Detect which cell encompasses the target text, then output its [x, y] center coordinate. 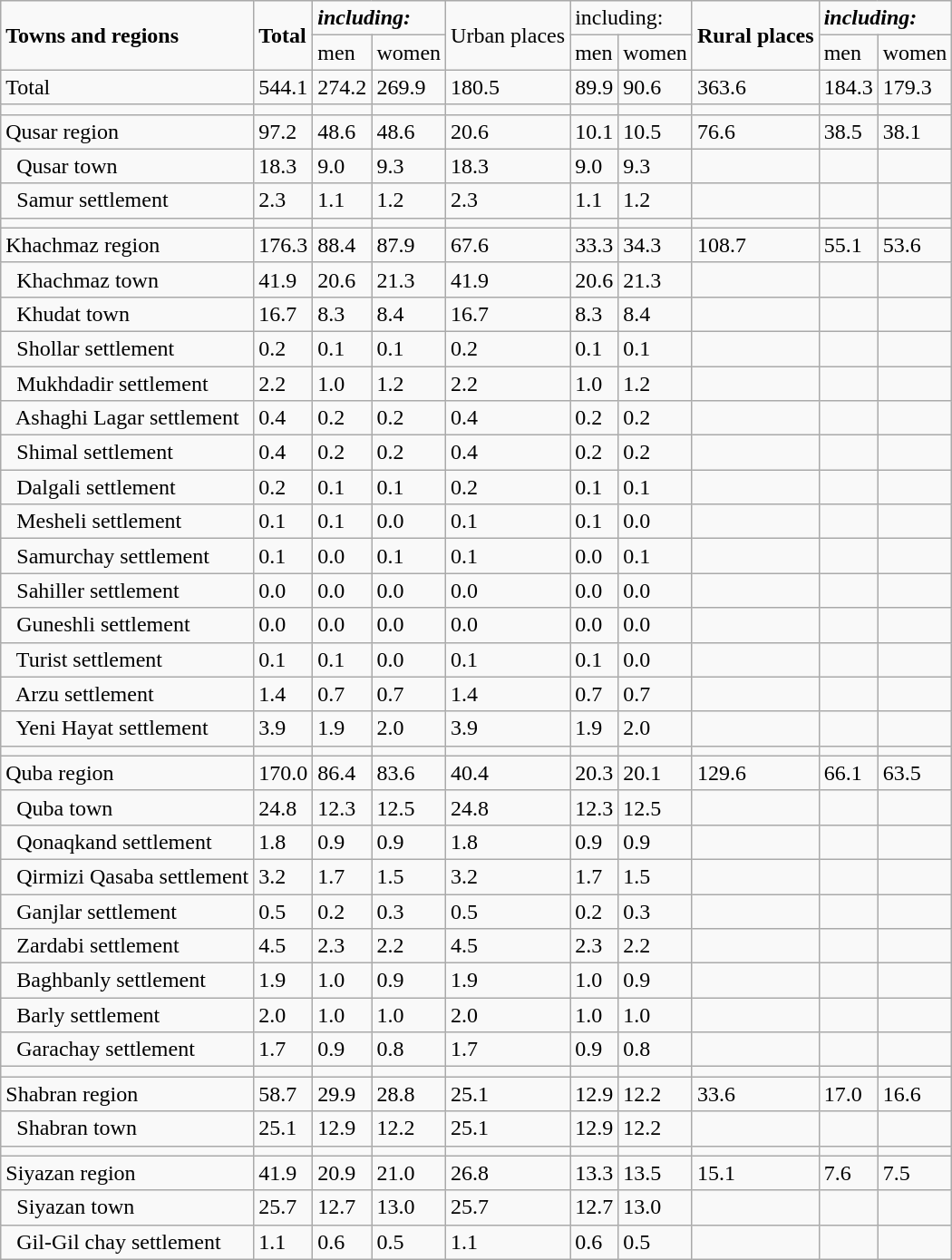
10.1 [595, 132]
17.0 [849, 1094]
Rural places [755, 35]
Dalgali settlement [127, 487]
63.5 [915, 773]
108.7 [755, 245]
53.6 [915, 245]
Guneshli settlement [127, 625]
Qonaqkand settlement [127, 842]
66.1 [849, 773]
87.9 [409, 245]
Khachmaz region [127, 245]
33.3 [595, 245]
184.3 [849, 87]
76.6 [755, 132]
Quba town [127, 807]
29.9 [343, 1094]
Gil-Gil chay settlement [127, 1242]
55.1 [849, 245]
Qirmizi Qasaba settlement [127, 876]
Garachay settlement [127, 1050]
Towns and regions [127, 35]
544.1 [283, 87]
86.4 [343, 773]
Siyazan region [127, 1173]
Mesheli settlement [127, 522]
16.6 [915, 1094]
Turist settlement [127, 659]
Qusar region [127, 132]
7.6 [849, 1173]
Arzu settlement [127, 694]
Quba region [127, 773]
363.6 [755, 87]
20.9 [343, 1173]
7.5 [915, 1173]
88.4 [343, 245]
Baghbanly settlement [127, 981]
13.5 [656, 1173]
20.1 [656, 773]
129.6 [755, 773]
38.1 [915, 132]
40.4 [508, 773]
Shabran town [127, 1128]
Ganjlar settlement [127, 912]
89.9 [595, 87]
179.3 [915, 87]
170.0 [283, 773]
274.2 [343, 87]
Shabran region [127, 1094]
Ashaghi Lagar settlement [127, 418]
Samurchay settlement [127, 556]
34.3 [656, 245]
Urban places [508, 35]
13.3 [595, 1173]
10.5 [656, 132]
58.7 [283, 1094]
97.2 [283, 132]
38.5 [849, 132]
176.3 [283, 245]
Qusar town [127, 166]
180.5 [508, 87]
15.1 [755, 1173]
Barly settlement [127, 1015]
Samur settlement [127, 200]
Shollar settlement [127, 348]
269.9 [409, 87]
20.3 [595, 773]
Zardabi settlement [127, 946]
67.6 [508, 245]
26.8 [508, 1173]
28.8 [409, 1094]
21.0 [409, 1173]
Khachmaz town [127, 279]
Shimal settlement [127, 453]
Mukhdadir settlement [127, 384]
Sahiller settlement [127, 591]
83.6 [409, 773]
Yeni Hayat settlement [127, 728]
33.6 [755, 1094]
Khudat town [127, 314]
Siyazan town [127, 1207]
90.6 [656, 87]
